Find where the given text appears and provide that cell's center as (X, Y) coordinate. 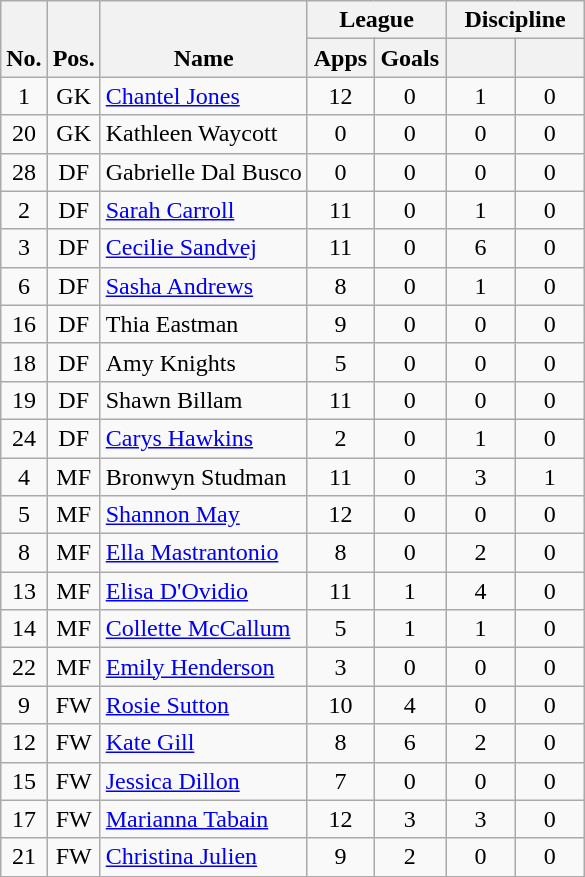
28 (24, 172)
Sarah Carroll (204, 210)
Name (204, 39)
10 (340, 705)
Elisa D'Ovidio (204, 591)
Shawn Billam (204, 400)
No. (24, 39)
Sasha Andrews (204, 286)
Marianna Tabain (204, 819)
Christina Julien (204, 857)
15 (24, 781)
Kate Gill (204, 743)
7 (340, 781)
Cecilie Sandvej (204, 248)
Carys Hawkins (204, 438)
Pos. (74, 39)
Gabrielle Dal Busco (204, 172)
Amy Knights (204, 362)
18 (24, 362)
Kathleen Waycott (204, 134)
13 (24, 591)
Thia Eastman (204, 324)
Bronwyn Studman (204, 477)
16 (24, 324)
Goals (410, 58)
Shannon May (204, 515)
Apps (340, 58)
Discipline (516, 20)
21 (24, 857)
17 (24, 819)
20 (24, 134)
19 (24, 400)
Emily Henderson (204, 667)
Rosie Sutton (204, 705)
Chantel Jones (204, 96)
Collette McCallum (204, 629)
22 (24, 667)
League (376, 20)
Ella Mastrantonio (204, 553)
14 (24, 629)
24 (24, 438)
Jessica Dillon (204, 781)
